Detect which cell encompasses the target text, then output its (x, y) center coordinate. 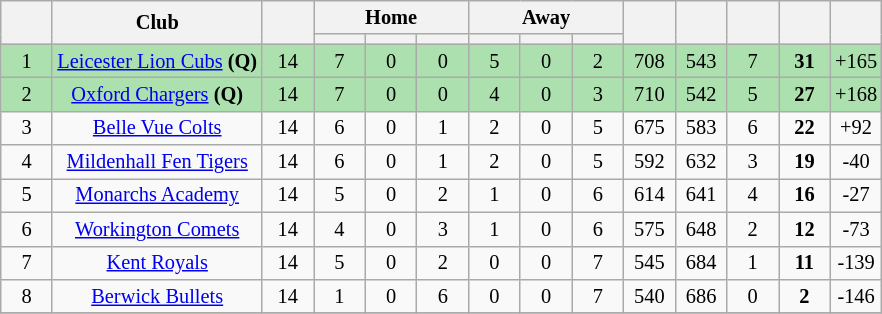
543 (701, 61)
542 (701, 94)
22 (805, 128)
Away (546, 17)
641 (701, 195)
Belle Vue Colts (157, 128)
-40 (856, 162)
+165 (856, 61)
632 (701, 162)
+168 (856, 94)
Leicester Lion Cubs (Q) (157, 61)
16 (805, 195)
-139 (856, 263)
-146 (856, 296)
11 (805, 263)
12 (805, 229)
Workington Comets (157, 229)
Mildenhall Fen Tigers (157, 162)
540 (650, 296)
Club (157, 22)
614 (650, 195)
Oxford Chargers (Q) (157, 94)
27 (805, 94)
708 (650, 61)
684 (701, 263)
545 (650, 263)
-73 (856, 229)
Home (392, 17)
+92 (856, 128)
19 (805, 162)
Berwick Bullets (157, 296)
675 (650, 128)
-27 (856, 195)
710 (650, 94)
583 (701, 128)
648 (701, 229)
Monarchs Academy (157, 195)
31 (805, 61)
686 (701, 296)
592 (650, 162)
Kent Royals (157, 263)
575 (650, 229)
8 (27, 296)
